For the text-containing cell, return its midpoint in [x, y] coordinate format. 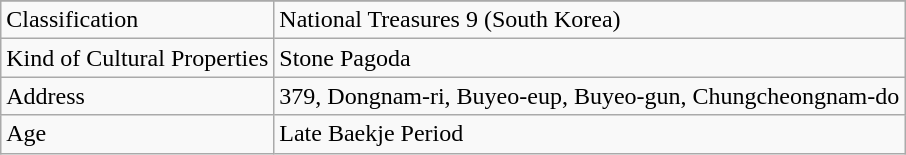
Late Baekje Period [590, 134]
Stone Pagoda [590, 58]
Address [138, 96]
Classification [138, 20]
Age [138, 134]
National Treasures 9 (South Korea) [590, 20]
379, Dongnam-ri, Buyeo-eup, Buyeo-gun, Chungcheongnam-do [590, 96]
Kind of Cultural Properties [138, 58]
